Output the (x, y) coordinate of the center of the cell containing the given text.  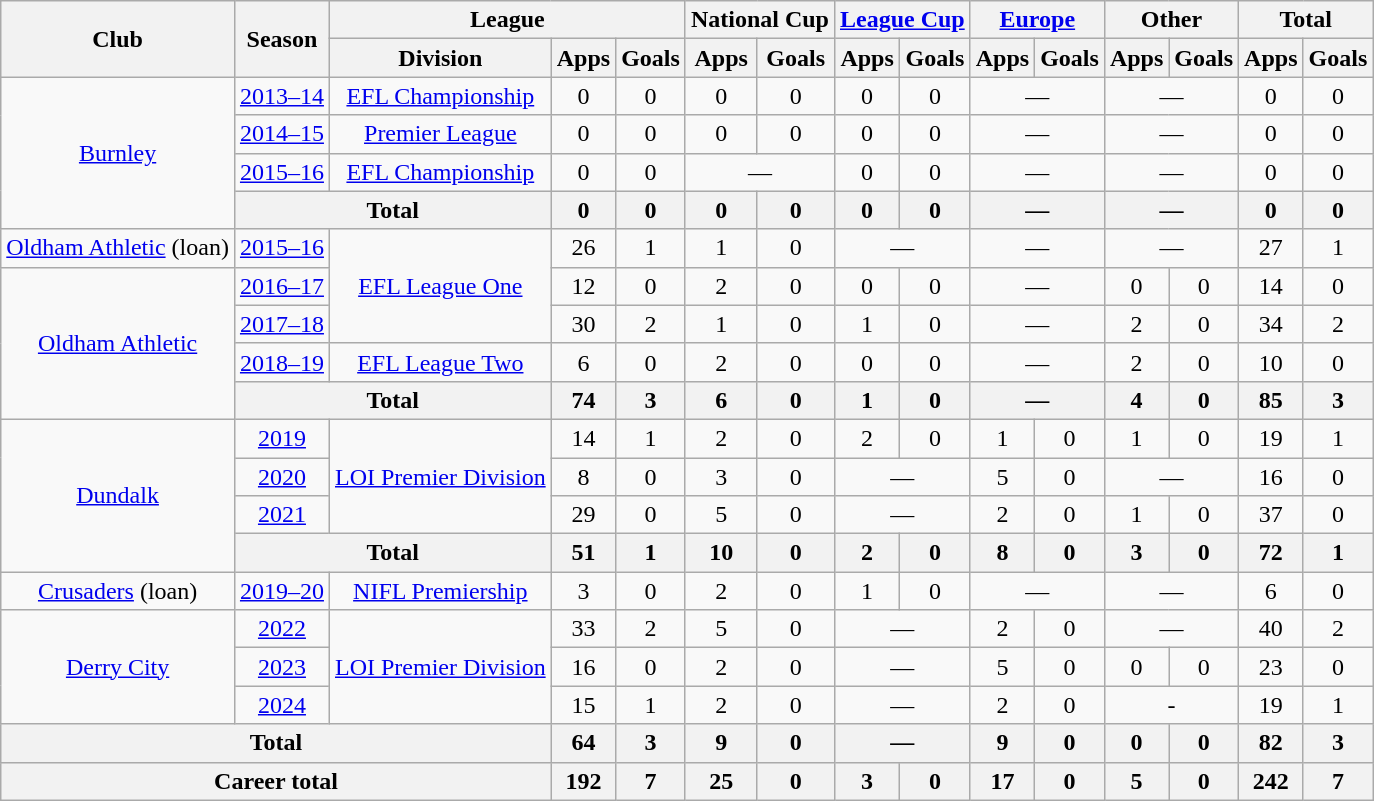
64 (583, 743)
37 (1271, 515)
23 (1271, 667)
192 (583, 781)
NIFL Premiership (440, 591)
Season (282, 39)
Oldham Athletic (118, 343)
EFL League One (440, 286)
51 (583, 553)
EFL League Two (440, 362)
29 (583, 515)
15 (583, 705)
2022 (282, 629)
82 (1271, 743)
40 (1271, 629)
2019 (282, 438)
2020 (282, 477)
72 (1271, 553)
League (507, 20)
17 (1002, 781)
74 (583, 400)
Europe (1037, 20)
Burnley (118, 153)
National Cup (760, 20)
26 (583, 248)
Dundalk (118, 495)
2014–15 (282, 134)
- (1171, 705)
242 (1271, 781)
34 (1271, 324)
Derry City (118, 667)
Club (118, 39)
League Cup (902, 20)
Oldham Athletic (loan) (118, 248)
27 (1271, 248)
2018–19 (282, 362)
Career total (276, 781)
2021 (282, 515)
2023 (282, 667)
2016–17 (282, 286)
2024 (282, 705)
2017–18 (282, 324)
12 (583, 286)
2019–20 (282, 591)
Other (1171, 20)
25 (721, 781)
Crusaders (loan) (118, 591)
2013–14 (282, 96)
85 (1271, 400)
Premier League (440, 134)
4 (1136, 400)
30 (583, 324)
Division (440, 58)
33 (583, 629)
